Provide the (X, Y) coordinate of the cell's center where the given text is located.  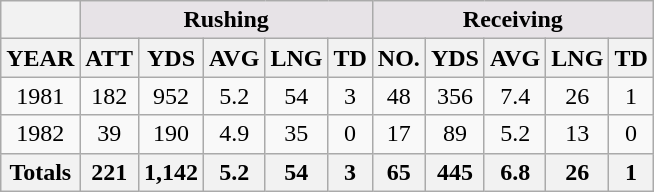
356 (454, 96)
1,142 (170, 172)
221 (110, 172)
YEAR (40, 58)
182 (110, 96)
17 (398, 134)
65 (398, 172)
445 (454, 172)
NO. (398, 58)
1982 (40, 134)
35 (296, 134)
13 (578, 134)
4.9 (234, 134)
6.8 (514, 172)
Receiving (512, 20)
ATT (110, 58)
39 (110, 134)
1981 (40, 96)
190 (170, 134)
48 (398, 96)
952 (170, 96)
7.4 (514, 96)
Rushing (226, 20)
89 (454, 134)
Totals (40, 172)
